Detect which cell encompasses the target text, then output its (X, Y) center coordinate. 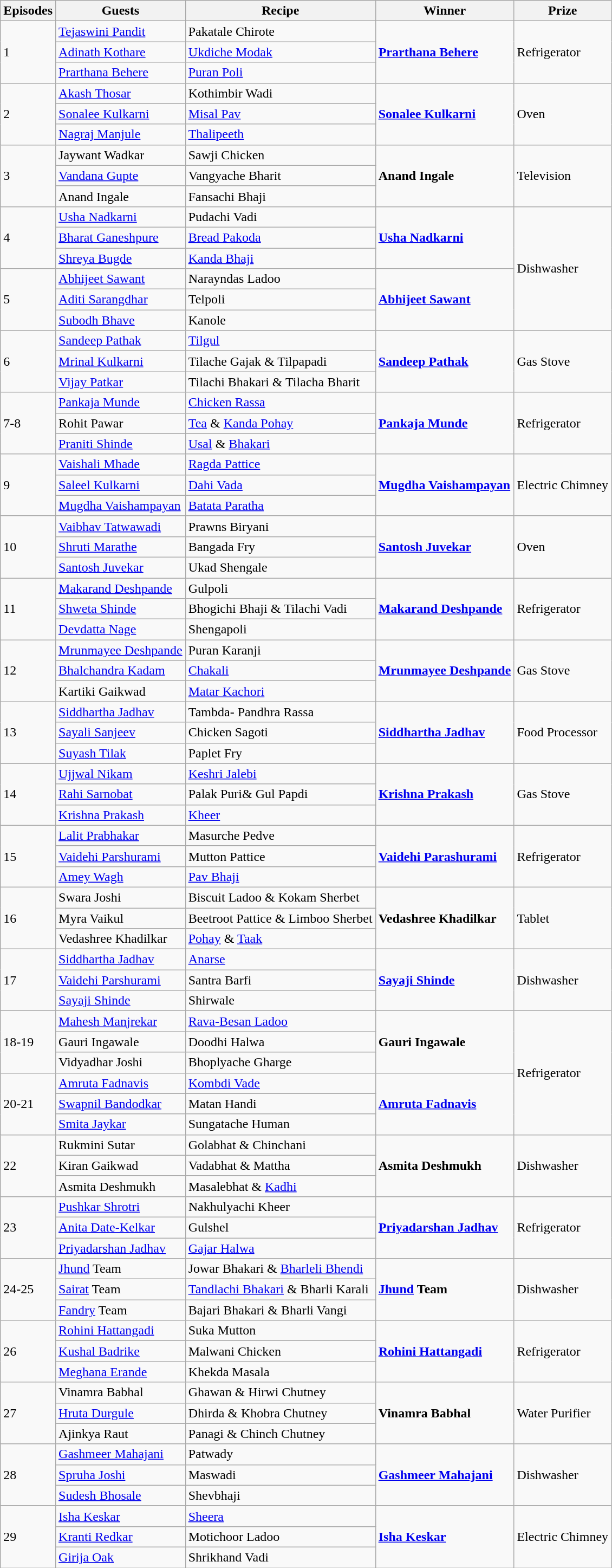
Television (563, 176)
Tilachi Bhakari & Tilacha Bharit (281, 382)
Kushal Badrike (121, 1351)
24-25 (28, 1290)
Girija Oak (121, 1557)
Kiran Gaikwad (121, 1165)
Ukdiche Modak (281, 52)
Vaishali Mhade (121, 464)
29 (28, 1537)
Bharat Ganeshpure (121, 237)
7-8 (28, 423)
Golabhat & Chinchani (281, 1145)
Episodes (28, 11)
Lalit Prabhakar (121, 835)
Narayndas Ladoo (281, 279)
14 (28, 794)
Vidyadhar Joshi (121, 1062)
15 (28, 856)
11 (28, 608)
Winner (445, 11)
Praniti Shinde (121, 444)
Jowar Bhakari & Bharleli Bhendi (281, 1269)
Swapnil Bandodkar (121, 1104)
Sayali Sanjeev (121, 733)
20-21 (28, 1104)
Ghawan & Hirwi Chutney (281, 1392)
Puran Poli (281, 73)
Thalipeeth (281, 134)
Masurche Pedve (281, 835)
Adinath Kothare (121, 52)
Shevbhaji (281, 1495)
Pakatale Chirote (281, 31)
Shreya Bugde (121, 258)
Shrikhand Vadi (281, 1557)
Vijay Patkar (121, 382)
Kartiki Gaikwad (121, 691)
Swara Joshi (121, 897)
Matan Handi (281, 1104)
Kanda Bhaji (281, 258)
Mahesh Manjrekar (121, 1021)
Shweta Shinde (121, 609)
Shirwale (281, 1001)
Paplet Fry (281, 753)
Suka Mutton (281, 1331)
Dhirda & Khobra Chutney (281, 1413)
Ukad Shengale (281, 567)
Pav Bhaji (281, 877)
Rahi Sarnobat (121, 794)
Sairat Team (121, 1290)
Akash Thosar (121, 93)
Fansachi Bhaji (281, 196)
Nagraj Manjule (121, 134)
Chicken Sagoti (281, 733)
Smita Jaykar (121, 1124)
Recipe (281, 11)
28 (28, 1475)
13 (28, 733)
Ujjwal Nikam (121, 774)
6 (28, 361)
5 (28, 300)
Matar Kachori (281, 691)
12 (28, 671)
Santra Barfi (281, 980)
Amey Wagh (121, 877)
Bread Pakoda (281, 237)
Sawji Chicken (281, 155)
Rohit Pawar (121, 423)
3 (28, 176)
1 (28, 52)
Ragda Pattice (281, 464)
Vangyache Bharit (281, 176)
Bhogichi Bhaji & Tilachi Vadi (281, 609)
10 (28, 547)
Puran Karanji (281, 650)
Kheer (281, 815)
Shengapoli (281, 630)
Tejaswini Pandit (121, 31)
2 (28, 114)
Prawns Biryani (281, 526)
Tandlachi Bhakari & Bharli Karali (281, 1290)
Keshri Jalebi (281, 774)
Shruti Marathe (121, 547)
Gulshel (281, 1227)
Kothimbir Wadi (281, 93)
Vaibhav Tatwawadi (121, 526)
Khekda Masala (281, 1372)
9 (28, 485)
Water Purifier (563, 1413)
Bhoplyache Gharge (281, 1062)
Vadabhat & Mattha (281, 1165)
Batata Paratha (281, 506)
Tablet (563, 918)
Bhalchandra Kadam (121, 671)
Kranti Redkar (121, 1537)
17 (28, 980)
Hruta Durgule (121, 1413)
Tilache Gajak & Tilpapadi (281, 361)
Myra Vaikul (121, 918)
Food Processor (563, 733)
Kombdi Vade (281, 1083)
Panagi & Chinch Chutney (281, 1434)
Aditi Sarangdhar (121, 300)
22 (28, 1165)
Pushkar Shrotri (121, 1207)
Beetroot Pattice & Limboo Sherbet (281, 918)
Fandry Team (121, 1310)
Chakali (281, 671)
Guests (121, 11)
Malwani Chicken (281, 1351)
Vaidehi Parashurami (445, 856)
Vandana Gupte (121, 176)
Bajari Bhakari & Bharli Vangi (281, 1310)
Tambda- Pandhra Rassa (281, 712)
Meghana Erande (121, 1372)
Biscuit Ladoo & Kokam Sherbet (281, 897)
Sudesh Bhosale (121, 1495)
Suyash Tilak (121, 753)
Dahi Vada (281, 485)
Palak Puri& Gul Papdi (281, 794)
Gulpoli (281, 588)
Subodh Bhave (121, 320)
4 (28, 237)
Doodhi Halwa (281, 1042)
Rava-Besan Ladoo (281, 1021)
Devdatta Nage (121, 630)
Bangada Fry (281, 547)
Anarse (281, 960)
Tilgul (281, 341)
Usal & Bhakari (281, 444)
Spruha Joshi (121, 1475)
Sheera (281, 1516)
Telpoli (281, 300)
Tea & Kanda Pohay (281, 423)
26 (28, 1351)
Sungatache Human (281, 1124)
Pohay & Taak (281, 939)
Nakhulyachi Kheer (281, 1207)
Motichoor Ladoo (281, 1537)
Prize (563, 11)
Mrinal Kulkarni (121, 361)
Chicken Rassa (281, 403)
Saleel Kulkarni (121, 485)
Kanole (281, 320)
23 (28, 1227)
Ajinkya Raut (121, 1434)
Patwady (281, 1454)
Gajar Halwa (281, 1248)
Jaywant Wadkar (121, 155)
18-19 (28, 1042)
Masalebhat & Kadhi (281, 1186)
Maswadi (281, 1475)
Anita Date-Kelkar (121, 1227)
27 (28, 1413)
Mutton Pattice (281, 856)
Pudachi Vadi (281, 217)
Rukmini Sutar (121, 1145)
Misal Pav (281, 114)
16 (28, 918)
